Output the [X, Y] coordinate of the center of the cell containing the given text.  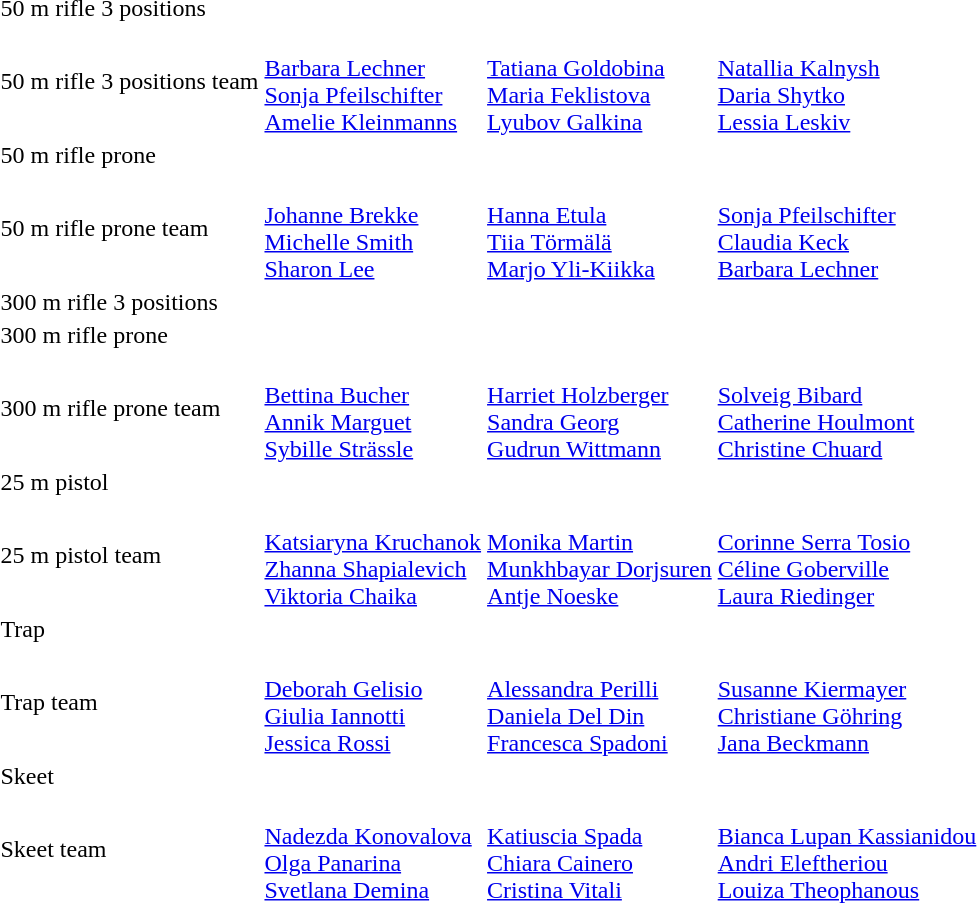
Barbara LechnerSonja PfeilschifterAmelie Kleinmanns [373, 82]
Tatiana GoldobinaMaria FeklistovaLyubov Galkina [600, 82]
Johanne BrekkeMichelle SmithSharon Lee [373, 228]
Katsiaryna KruchanokZhanna ShapialevichViktoria Chaika [373, 556]
Bettina BucherAnnik MarguetSybille Strässle [373, 408]
Hanna EtulaTiia TörmäläMarjo Yli-Kiikka [600, 228]
Deborah GelisioGiulia IannottiJessica Rossi [373, 702]
Harriet HolzbergerSandra GeorgGudrun Wittmann [600, 408]
Alessandra PerilliDaniela Del DinFrancesca Spadoni [600, 702]
Monika MartinMunkhbayar DorjsurenAntje Noeske [600, 556]
